Extract the [x, y] coordinate from the center of the cell holding the provided text.  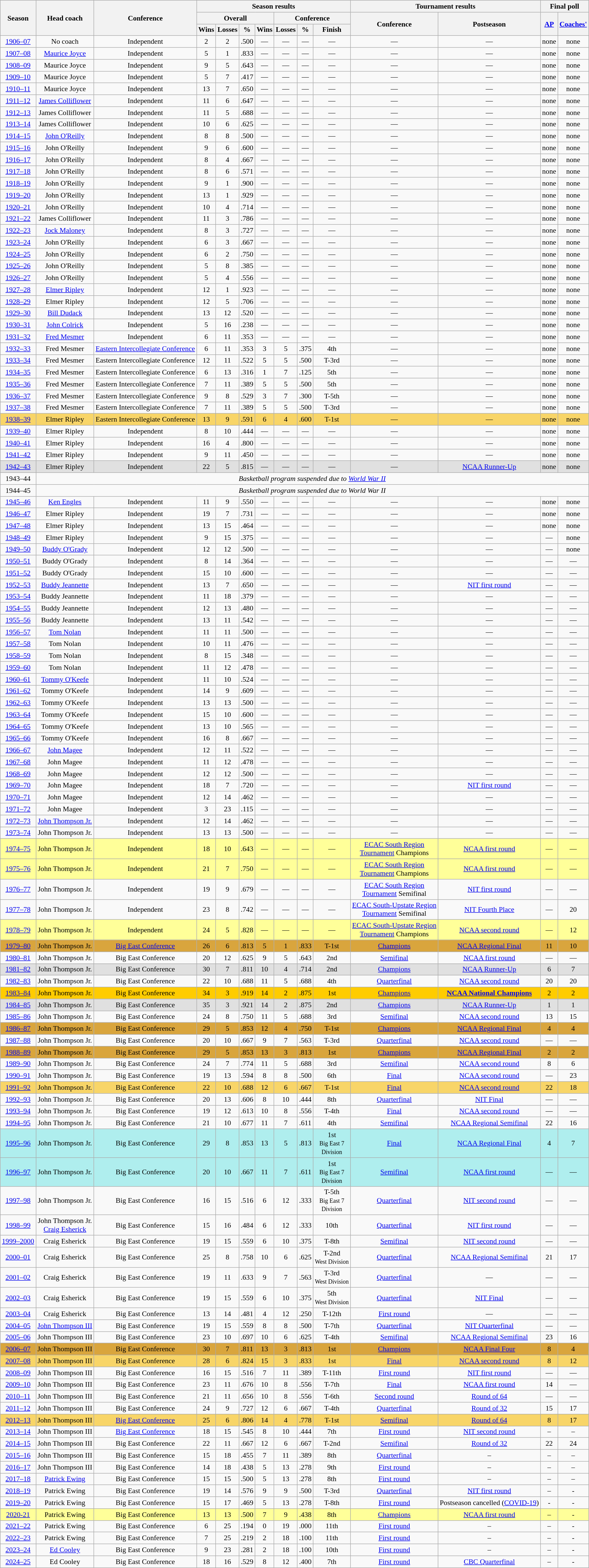
1971–72 [18, 809]
NIT Fourth Place [490, 909]
1924–25 [18, 254]
1997–98 [18, 1200]
.542 [247, 620]
.571 [247, 172]
1949–50 [18, 550]
Head coach [65, 18]
.300 [305, 396]
1952–53 [18, 585]
1909–10 [18, 77]
.480 [247, 609]
2004–05 [18, 1326]
1910–11 [18, 89]
1983–84 [18, 993]
.806 [247, 1420]
2024–25 [18, 1562]
Final poll [564, 6]
34 [206, 993]
1960–61 [18, 679]
Tournament results [446, 6]
1989–90 [18, 1064]
No coach [65, 42]
2014–15 [18, 1444]
.697 [247, 1337]
.828 [247, 930]
T-12th [332, 1314]
1982–83 [18, 981]
1928–29 [18, 302]
1974–75 [18, 849]
1953–54 [18, 597]
.281 [247, 1550]
AP [549, 24]
1969–70 [18, 785]
1961–62 [18, 691]
T-2ndWest Division [332, 1257]
5thWest Division [332, 1298]
Postseason [490, 24]
CBC Quarterfinal [490, 1562]
1918–19 [18, 184]
Jock Maloney [65, 231]
John Colrick [65, 325]
1927–28 [18, 290]
.455 [247, 1456]
T-6th [332, 1397]
.385 [247, 266]
2022–23 [18, 1538]
.545 [247, 1432]
1946–47 [18, 514]
Coaches' [573, 24]
Overall [235, 18]
.778 [305, 1420]
.565 [247, 726]
1975–76 [18, 869]
T-2nd [332, 1444]
1981–82 [18, 969]
28 [206, 1361]
1999–2000 [18, 1241]
9th [332, 1467]
.800 [247, 443]
2012–13 [18, 1420]
.606 [247, 1099]
John Thompson Jr.Craig Esherick [65, 1225]
Ken Engles [65, 502]
.676 [247, 1385]
1912–13 [18, 113]
1908–09 [18, 65]
.417 [247, 77]
NIT Quarterfinal [490, 1326]
Bill Dudack [65, 313]
1926–27 [18, 278]
1994–95 [18, 1123]
1913–14 [18, 124]
T-5th [332, 396]
1984–85 [18, 1005]
NCAA National Champions [490, 993]
1934–35 [18, 373]
2002–03 [18, 1298]
1970–71 [18, 797]
ECAC South RegionTournament Semifinal [394, 890]
Season results [274, 6]
1968–69 [18, 774]
1957–58 [18, 644]
1919–20 [18, 195]
1985–86 [18, 1017]
1939–40 [18, 432]
1929–30 [18, 313]
ECAC South-Upstate RegionTournament Semifinal [394, 909]
1995–96 [18, 1143]
T-5thBig East 7Division [332, 1200]
2015–16 [18, 1456]
1978–79 [18, 930]
1966–67 [18, 750]
1963–64 [18, 715]
1954–55 [18, 609]
2017–18 [18, 1479]
1941–42 [18, 455]
2010–11 [18, 1397]
1922–23 [18, 231]
1936–37 [18, 396]
1925–26 [18, 266]
2021–22 [18, 1526]
.591 [247, 420]
2011–12 [18, 1408]
2007–08 [18, 1361]
1950–51 [18, 561]
.720 [247, 785]
1937–38 [18, 408]
0 [265, 1526]
1964–65 [18, 726]
.524 [247, 679]
.923 [247, 290]
.000 [305, 1526]
1916–17 [18, 160]
.613 [247, 1111]
.520 [247, 313]
1986–87 [18, 1029]
2018–19 [18, 1491]
.364 [247, 561]
1907–08 [18, 54]
1988–89 [18, 1052]
.815 [247, 467]
.379 [247, 597]
Postseason cancelled (COVID-19) [490, 1503]
1956–57 [18, 632]
1935–36 [18, 384]
1931–32 [18, 337]
.400 [305, 1562]
.450 [247, 455]
1948–49 [18, 538]
.125 [305, 373]
2006–07 [18, 1349]
Season [18, 18]
2023–24 [18, 1550]
.929 [247, 195]
2013–14 [18, 1432]
.731 [247, 514]
1965–66 [18, 738]
1998–99 [18, 1225]
.194 [247, 1526]
.900 [247, 184]
.919 [247, 993]
1976–77 [18, 890]
Second round [394, 1397]
1921–22 [18, 219]
1915–16 [18, 148]
1993–94 [18, 1111]
1923–24 [18, 243]
2009–10 [18, 1385]
1942–43 [18, 467]
.316 [247, 373]
1991–92 [18, 1088]
.238 [247, 325]
.824 [247, 1361]
2020-21 [18, 1515]
Finish [332, 30]
6th [332, 1076]
1917–18 [18, 172]
2001–02 [18, 1277]
35 [206, 1005]
1990–91 [18, 1076]
NCAA Final Four [490, 1349]
1980–81 [18, 958]
1932–33 [18, 349]
2005–06 [18, 1337]
.774 [247, 1064]
1906–07 [18, 42]
2019–20 [18, 1503]
.348 [247, 656]
1979–80 [18, 946]
.219 [247, 1538]
1945–46 [18, 502]
.476 [247, 644]
1911–12 [18, 101]
2000–01 [18, 1257]
1967–68 [18, 762]
1933–34 [18, 361]
ECAC South-Upstate RegionTournament Champions [394, 930]
.742 [247, 909]
1973–74 [18, 833]
1920–21 [18, 207]
1944–45 [18, 491]
1930–31 [18, 325]
.481 [247, 1314]
.464 [247, 526]
.677 [247, 1123]
1972–73 [18, 821]
.656 [247, 1397]
.550 [247, 502]
1987–88 [18, 1040]
T-11th [332, 1373]
1962–63 [18, 703]
.469 [247, 1503]
.115 [247, 809]
1943–44 [18, 479]
.647 [247, 101]
.758 [247, 1257]
.250 [305, 1314]
.706 [247, 302]
1992–93 [18, 1099]
1996–97 [18, 1172]
.786 [247, 219]
.484 [247, 1225]
1951–52 [18, 573]
1947–48 [18, 526]
.679 [247, 890]
.609 [247, 691]
1977–78 [18, 909]
1959–60 [18, 668]
2008–09 [18, 1373]
1938–39 [18, 420]
T-3rdWest Division [332, 1277]
.633 [247, 1277]
26 [206, 946]
.594 [247, 1076]
.576 [247, 1491]
1940–41 [18, 443]
2003–04 [18, 1314]
1958–59 [18, 656]
1914–15 [18, 136]
.921 [247, 1005]
2016–17 [18, 1467]
1955–56 [18, 620]
